Identify which cell holds the provided text, then report its (x, y) central coordinate. 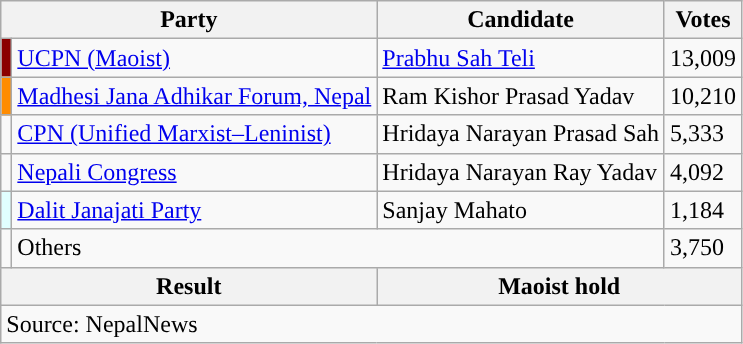
Result (189, 286)
Nepali Congress (194, 172)
Source: NepalNews (372, 324)
Hridaya Narayan Prasad Sah (521, 134)
Prabhu Sah Teli (521, 58)
Dalit Janajati Party (194, 210)
Votes (702, 20)
Maoist hold (560, 286)
10,210 (702, 96)
Hridaya Narayan Ray Yadav (521, 172)
3,750 (702, 248)
Ram Kishor Prasad Yadav (521, 96)
CPN (Unified Marxist–Leninist) (194, 134)
Party (189, 20)
Sanjay Mahato (521, 210)
13,009 (702, 58)
Madhesi Jana Adhikar Forum, Nepal (194, 96)
Others (338, 248)
1,184 (702, 210)
4,092 (702, 172)
Candidate (521, 20)
5,333 (702, 134)
UCPN (Maoist) (194, 58)
